For the text-containing cell, return its midpoint in [X, Y] coordinate format. 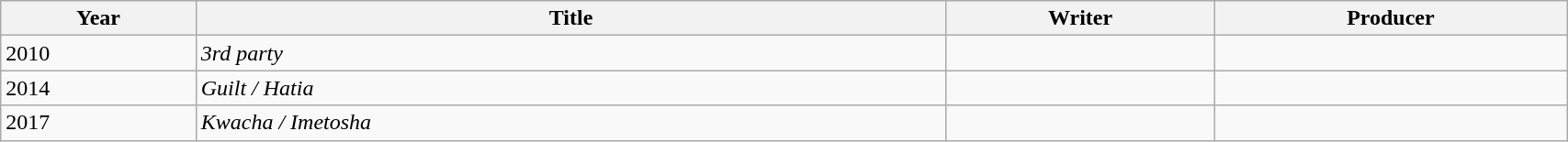
Title [571, 18]
2014 [98, 88]
Writer [1080, 18]
Year [98, 18]
Producer [1391, 18]
2010 [98, 53]
Kwacha / Imetosha [571, 123]
2017 [98, 123]
3rd party [571, 53]
Guilt / Hatia [571, 88]
